Detect which cell encompasses the target text, then output its [x, y] center coordinate. 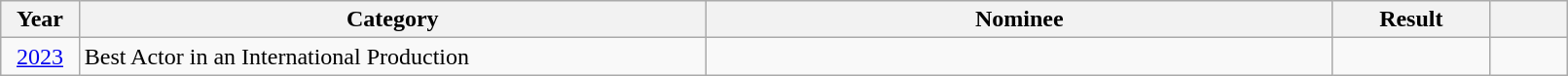
Category [392, 19]
Year [40, 19]
Result [1411, 19]
Best Actor in an International Production [392, 57]
Nominee [1019, 19]
2023 [40, 57]
